Identify which cell holds the provided text, then report its (x, y) central coordinate. 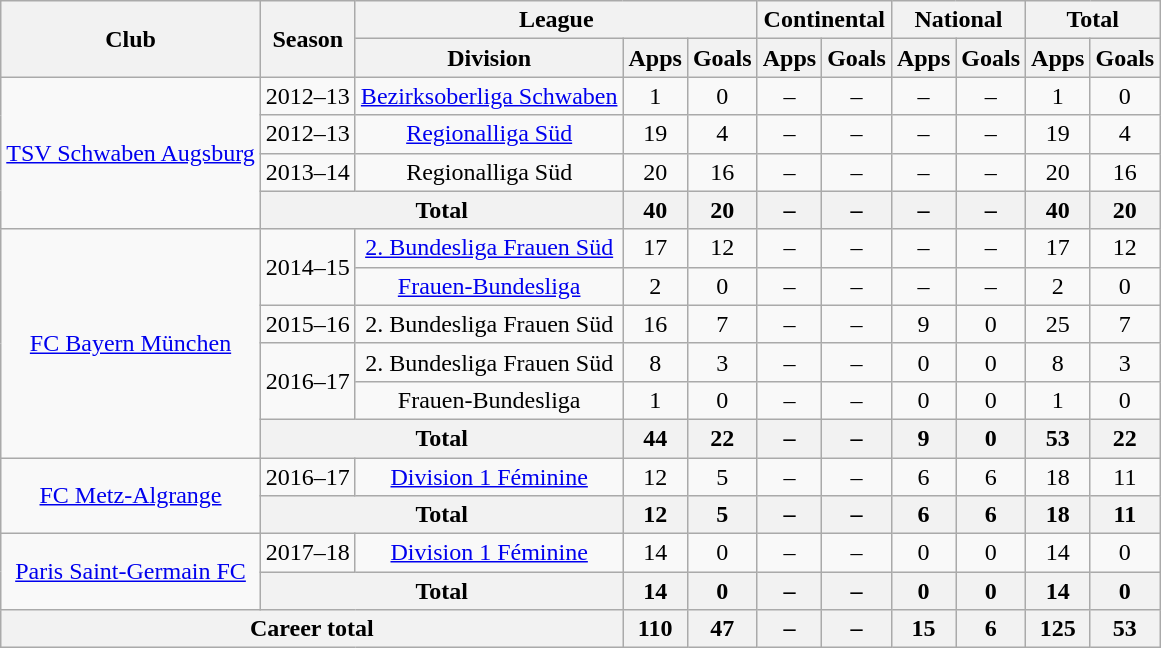
125 (1058, 629)
League (556, 20)
2013–14 (308, 172)
2015–16 (308, 324)
2014–15 (308, 267)
110 (655, 629)
National (958, 20)
FC Bayern München (131, 343)
Continental (824, 20)
Club (131, 39)
FC Metz-Algrange (131, 496)
2017–18 (308, 553)
47 (722, 629)
25 (1058, 324)
Paris Saint-Germain FC (131, 572)
Bezirksoberliga Schwaben (489, 96)
TSV Schwaben Augsburg (131, 153)
Division (489, 58)
15 (923, 629)
44 (655, 438)
Season (308, 39)
Career total (312, 629)
